Return (x, y) of the center of cell containing provided text 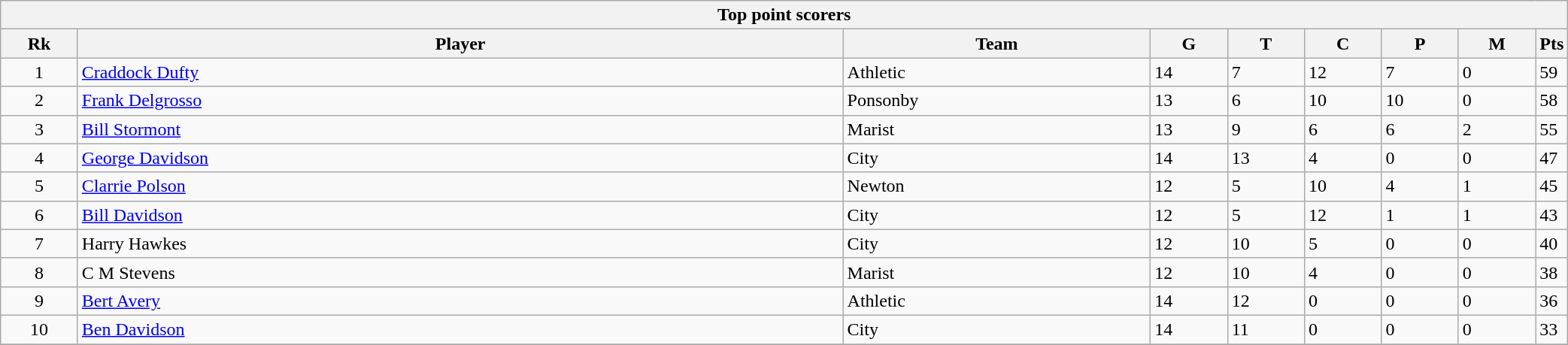
Frank Delgrosso (460, 101)
59 (1552, 72)
38 (1552, 272)
Bill Stormont (460, 129)
Harry Hawkes (460, 244)
P (1420, 44)
C M Stevens (460, 272)
George Davidson (460, 158)
43 (1552, 215)
Ben Davidson (460, 329)
M (1497, 44)
Craddock Dufty (460, 72)
G (1189, 44)
Clarrie Polson (460, 186)
Newton (997, 186)
Ponsonby (997, 101)
Bill Davidson (460, 215)
3 (39, 129)
40 (1552, 244)
Player (460, 44)
36 (1552, 301)
45 (1552, 186)
Top point scorers (784, 15)
T (1266, 44)
33 (1552, 329)
Pts (1552, 44)
58 (1552, 101)
Bert Avery (460, 301)
47 (1552, 158)
Rk (39, 44)
11 (1266, 329)
8 (39, 272)
C (1343, 44)
55 (1552, 129)
Team (997, 44)
